Return the (x, y) coordinate for the center point of the cell that contains the specified text.  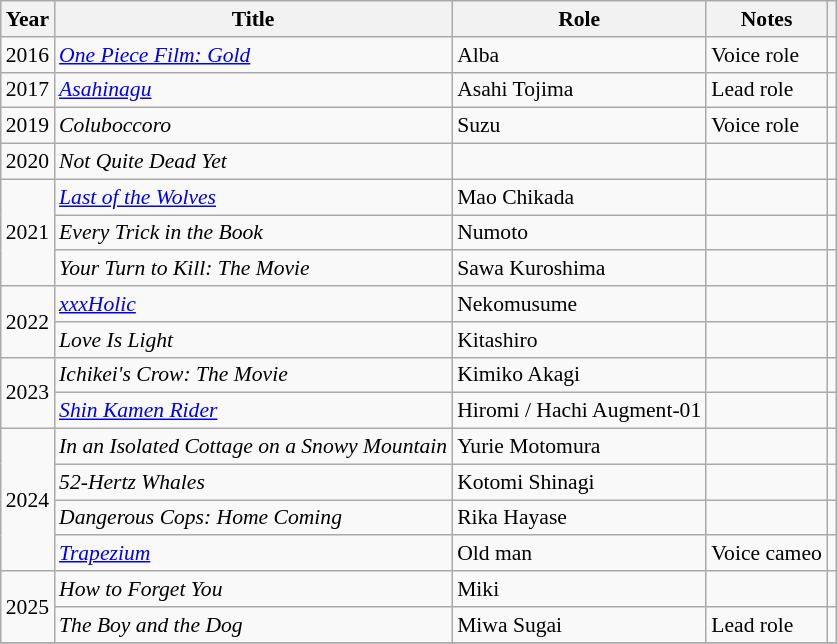
Miwa Sugai (579, 625)
Ichikei's Crow: The Movie (253, 375)
Trapezium (253, 554)
Shin Kamen Rider (253, 411)
2025 (28, 606)
Alba (579, 55)
Not Quite Dead Yet (253, 162)
Miki (579, 589)
2021 (28, 232)
One Piece Film: Gold (253, 55)
Sawa Kuroshima (579, 269)
Coluboccoro (253, 126)
2019 (28, 126)
Every Trick in the Book (253, 233)
Suzu (579, 126)
2016 (28, 55)
2023 (28, 392)
2022 (28, 322)
Numoto (579, 233)
Dangerous Cops: Home Coming (253, 518)
Hiromi / Hachi Augment-01 (579, 411)
Mao Chikada (579, 197)
Kimiko Akagi (579, 375)
xxxHolic (253, 304)
2017 (28, 90)
Love Is Light (253, 340)
Asahinagu (253, 90)
Asahi Tojima (579, 90)
Your Turn to Kill: The Movie (253, 269)
Nekomusume (579, 304)
Last of the Wolves (253, 197)
The Boy and the Dog (253, 625)
52-Hertz Whales (253, 482)
Role (579, 19)
Year (28, 19)
Rika Hayase (579, 518)
How to Forget You (253, 589)
Kitashiro (579, 340)
Voice cameo (766, 554)
Notes (766, 19)
In an Isolated Cottage on a Snowy Mountain (253, 447)
Title (253, 19)
Old man (579, 554)
Yurie Motomura (579, 447)
Kotomi Shinagi (579, 482)
2020 (28, 162)
2024 (28, 500)
